Capture the cell that displays the provided text and extract its [x, y] central coordinate. 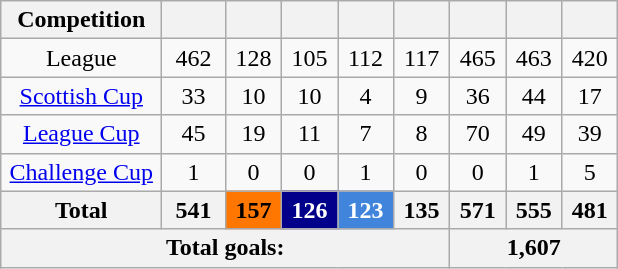
571 [478, 210]
44 [534, 96]
157 [253, 210]
128 [253, 58]
League [82, 58]
135 [422, 210]
105 [309, 58]
112 [366, 58]
Competition [82, 20]
8 [422, 134]
1,607 [534, 248]
39 [590, 134]
9 [422, 96]
70 [478, 134]
Total goals: [226, 248]
33 [194, 96]
5 [590, 172]
Scottish Cup [82, 96]
11 [309, 134]
117 [422, 58]
463 [534, 58]
4 [366, 96]
555 [534, 210]
17 [590, 96]
462 [194, 58]
League Cup [82, 134]
49 [534, 134]
Total [82, 210]
481 [590, 210]
Challenge Cup [82, 172]
123 [366, 210]
45 [194, 134]
126 [309, 210]
36 [478, 96]
19 [253, 134]
420 [590, 58]
541 [194, 210]
465 [478, 58]
7 [366, 134]
